Determine the [x, y] coordinate at the center of the cell enclosing the given text.  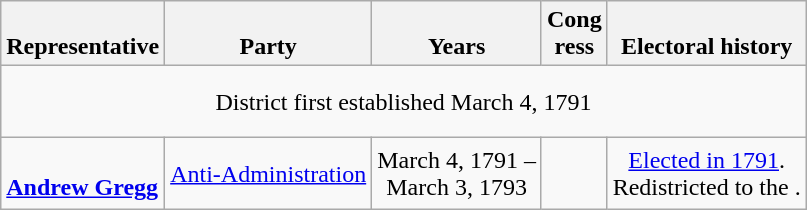
Anti-Administration [268, 174]
Elected in 1791.Redistricted to the . [706, 174]
March 4, 1791 –March 3, 1793 [457, 174]
Years [457, 34]
Party [268, 34]
District first established March 4, 1791 [404, 102]
Congress [574, 34]
Representative [83, 34]
Andrew Gregg [83, 174]
Electoral history [706, 34]
